Capture the cell that displays the provided text and extract its [X, Y] central coordinate. 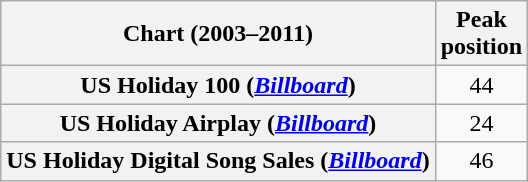
US Holiday 100 (Billboard) [218, 85]
Chart (2003–2011) [218, 34]
US Holiday Airplay (Billboard) [218, 123]
44 [481, 85]
Peak position [481, 34]
US Holiday Digital Song Sales (Billboard) [218, 161]
46 [481, 161]
24 [481, 123]
